Extract the (X, Y) coordinate from the center of the cell holding the provided text.  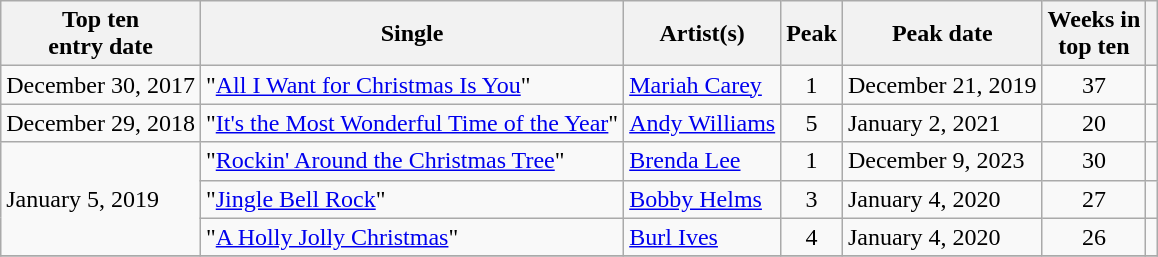
3 (812, 199)
Mariah Carey (702, 85)
Andy Williams (702, 123)
30 (1094, 161)
27 (1094, 199)
Single (412, 34)
"A Holly Jolly Christmas" (412, 237)
Peak date (942, 34)
20 (1094, 123)
"Jingle Bell Rock" (412, 199)
December 9, 2023 (942, 161)
"All I Want for Christmas Is You" (412, 85)
Burl Ives (702, 237)
5 (812, 123)
January 2, 2021 (942, 123)
January 5, 2019 (101, 199)
Bobby Helms (702, 199)
4 (812, 237)
Top tenentry date (101, 34)
December 30, 2017 (101, 85)
26 (1094, 237)
December 21, 2019 (942, 85)
Peak (812, 34)
"Rockin' Around the Christmas Tree" (412, 161)
Brenda Lee (702, 161)
Artist(s) (702, 34)
December 29, 2018 (101, 123)
Weeks intop ten (1094, 34)
37 (1094, 85)
"It's the Most Wonderful Time of the Year" (412, 123)
